For the text-containing cell, return its midpoint in (x, y) coordinate format. 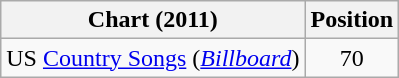
US Country Songs (Billboard) (153, 58)
70 (352, 58)
Chart (2011) (153, 20)
Position (352, 20)
